Extract the [x, y] coordinate from the center of the cell holding the provided text.  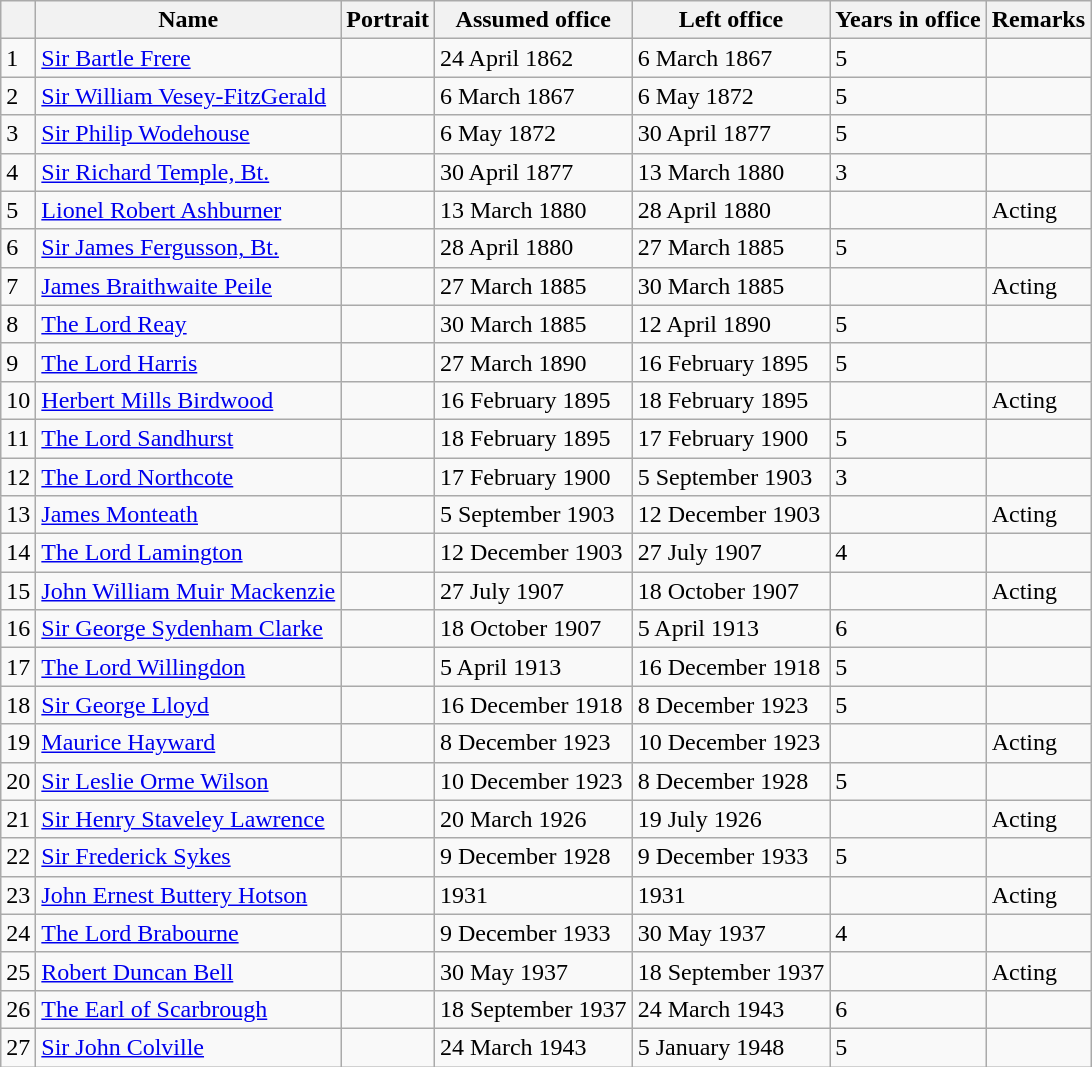
11 [18, 438]
15 [18, 591]
Sir Richard Temple, Bt. [188, 172]
Sir James Fergusson, Bt. [188, 248]
1 [18, 58]
21 [18, 819]
The Lord Northcote [188, 477]
10 [18, 400]
24 [18, 933]
16 [18, 629]
9 December 1928 [533, 857]
Sir George Sydenham Clarke [188, 629]
5 January 1948 [731, 1047]
The Lord Lamington [188, 553]
Remarks [1038, 20]
Herbert Mills Birdwood [188, 400]
Sir Frederick Sykes [188, 857]
23 [18, 895]
The Lord Willingdon [188, 667]
Sir Henry Staveley Lawrence [188, 819]
Maurice Hayward [188, 743]
The Lord Reay [188, 324]
Sir Philip Wodehouse [188, 134]
27 March 1890 [533, 362]
Sir William Vesey-FitzGerald [188, 96]
Sir George Lloyd [188, 705]
James Monteath [188, 515]
20 March 1926 [533, 819]
26 [18, 1009]
9 [18, 362]
25 [18, 971]
22 [18, 857]
The Lord Brabourne [188, 933]
27 [18, 1047]
Name [188, 20]
2 [18, 96]
The Lord Harris [188, 362]
Sir Bartle Frere [188, 58]
8 [18, 324]
Robert Duncan Bell [188, 971]
7 [18, 286]
19 July 1926 [731, 819]
24 April 1862 [533, 58]
Sir Leslie Orme Wilson [188, 781]
The Earl of Scarbrough [188, 1009]
13 [18, 515]
Assumed office [533, 20]
12 [18, 477]
Portrait [388, 20]
19 [18, 743]
The Lord Sandhurst [188, 438]
14 [18, 553]
John Ernest Buttery Hotson [188, 895]
Lionel Robert Ashburner [188, 210]
Sir John Colville [188, 1047]
20 [18, 781]
Left office [731, 20]
James Braithwaite Peile [188, 286]
12 April 1890 [731, 324]
Years in office [908, 20]
8 December 1928 [731, 781]
18 [18, 705]
17 [18, 667]
John William Muir Mackenzie [188, 591]
